Capture the cell that displays the provided text and extract its [x, y] central coordinate. 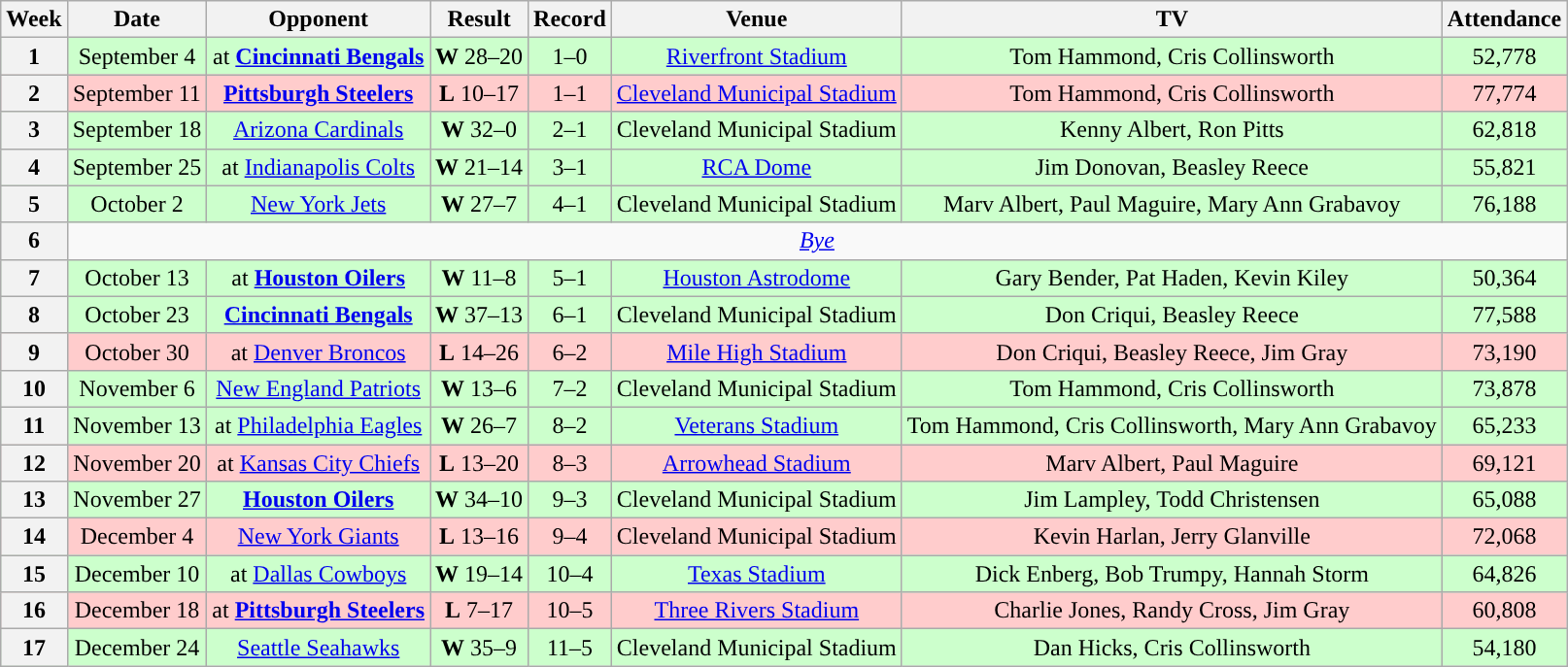
Kenny Albert, Ron Pitts [1172, 130]
60,808 [1504, 611]
15 [34, 574]
W 32–0 [480, 130]
77,588 [1504, 315]
54,180 [1504, 648]
November 13 [137, 425]
New York Jets [319, 204]
Bye [817, 241]
at Kansas City Chiefs [319, 463]
52,778 [1504, 56]
Date [137, 19]
10–4 [570, 574]
L 14–26 [480, 351]
7 [34, 278]
December 24 [137, 648]
W 27–7 [480, 204]
Houston Astrodome [756, 278]
4 [34, 167]
Dick Enberg, Bob Trumpy, Hannah Storm [1172, 574]
10 [34, 388]
2 [34, 93]
3–1 [570, 167]
9–4 [570, 537]
October 13 [137, 278]
October 23 [137, 315]
W 37–13 [480, 315]
3 [34, 130]
Week [34, 19]
at Pittsburgh Steelers [319, 611]
at Houston Oilers [319, 278]
65,088 [1504, 500]
Cincinnati Bengals [319, 315]
9–3 [570, 500]
13 [34, 500]
2–1 [570, 130]
5–1 [570, 278]
9 [34, 351]
Venue [756, 19]
December 4 [137, 537]
55,821 [1504, 167]
Seattle Seahawks [319, 648]
Record [570, 19]
Veterans Stadium [756, 425]
7–2 [570, 388]
Kevin Harlan, Jerry Glanville [1172, 537]
69,121 [1504, 463]
Tom Hammond, Cris Collinsworth, Mary Ann Grabavoy [1172, 425]
1–1 [570, 93]
8–2 [570, 425]
W 34–10 [480, 500]
Don Criqui, Beasley Reece [1172, 315]
Texas Stadium [756, 574]
Arrowhead Stadium [756, 463]
5 [34, 204]
50,364 [1504, 278]
W 19–14 [480, 574]
11–5 [570, 648]
TV [1172, 19]
6–2 [570, 351]
Attendance [1504, 19]
77,774 [1504, 93]
11 [34, 425]
October 30 [137, 351]
RCA Dome [756, 167]
September 11 [137, 93]
Mile High Stadium [756, 351]
65,233 [1504, 425]
L 10–17 [480, 93]
Jim Lampley, Todd Christensen [1172, 500]
8 [34, 315]
New England Patriots [319, 388]
November 6 [137, 388]
10–5 [570, 611]
W 13–6 [480, 388]
New York Giants [319, 537]
at Philadelphia Eagles [319, 425]
Marv Albert, Paul Maguire, Mary Ann Grabavoy [1172, 204]
at Cincinnati Bengals [319, 56]
Pittsburgh Steelers [319, 93]
1 [34, 56]
Don Criqui, Beasley Reece, Jim Gray [1172, 351]
17 [34, 648]
W 28–20 [480, 56]
Result [480, 19]
76,188 [1504, 204]
64,826 [1504, 574]
W 21–14 [480, 167]
6 [34, 241]
62,818 [1504, 130]
Charlie Jones, Randy Cross, Jim Gray [1172, 611]
October 2 [137, 204]
at Indianapolis Colts [319, 167]
1–0 [570, 56]
L 7–17 [480, 611]
W 35–9 [480, 648]
6–1 [570, 315]
September 25 [137, 167]
December 10 [137, 574]
12 [34, 463]
November 20 [137, 463]
September 4 [137, 56]
Gary Bender, Pat Haden, Kevin Kiley [1172, 278]
Houston Oilers [319, 500]
Riverfront Stadium [756, 56]
December 18 [137, 611]
L 13–16 [480, 537]
4–1 [570, 204]
Dan Hicks, Cris Collinsworth [1172, 648]
W 26–7 [480, 425]
W 11–8 [480, 278]
Three Rivers Stadium [756, 611]
73,878 [1504, 388]
16 [34, 611]
Opponent [319, 19]
September 18 [137, 130]
14 [34, 537]
73,190 [1504, 351]
November 27 [137, 500]
Jim Donovan, Beasley Reece [1172, 167]
at Dallas Cowboys [319, 574]
Marv Albert, Paul Maguire [1172, 463]
L 13–20 [480, 463]
72,068 [1504, 537]
at Denver Broncos [319, 351]
8–3 [570, 463]
Arizona Cardinals [319, 130]
